Capture the cell that displays the provided text and extract its (x, y) central coordinate. 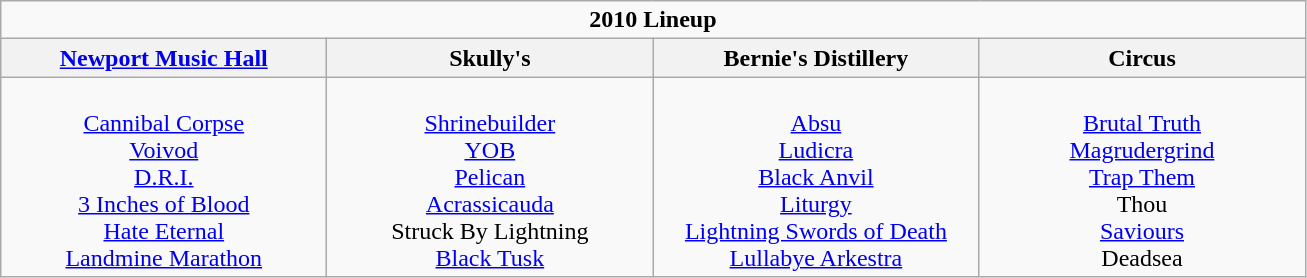
Newport Music Hall (164, 58)
Cannibal Corpse Voivod D.R.I. 3 Inches of Blood Hate Eternal Landmine Marathon (164, 177)
Skully's (490, 58)
Circus (1142, 58)
Absu Ludicra Black Anvil Liturgy Lightning Swords of Death Lullabye Arkestra (816, 177)
Shrinebuilder YOB Pelican Acrassicauda Struck By Lightning Black Tusk (490, 177)
Brutal Truth Magrudergrind Trap Them Thou Saviours Deadsea (1142, 177)
Bernie's Distillery (816, 58)
2010 Lineup (653, 20)
